Locate the cell with the specified text and output its [x, y] center coordinate. 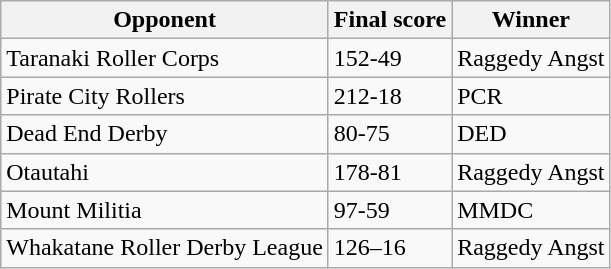
Pirate City Rollers [165, 96]
DED [531, 134]
Taranaki Roller Corps [165, 58]
MMDC [531, 210]
Dead End Derby [165, 134]
80-75 [390, 134]
97-59 [390, 210]
Whakatane Roller Derby League [165, 248]
212-18 [390, 96]
Opponent [165, 20]
Mount Militia [165, 210]
126–16 [390, 248]
Final score [390, 20]
178-81 [390, 172]
Otautahi [165, 172]
PCR [531, 96]
Winner [531, 20]
152-49 [390, 58]
